Capture the cell that displays the provided text and extract its (x, y) central coordinate. 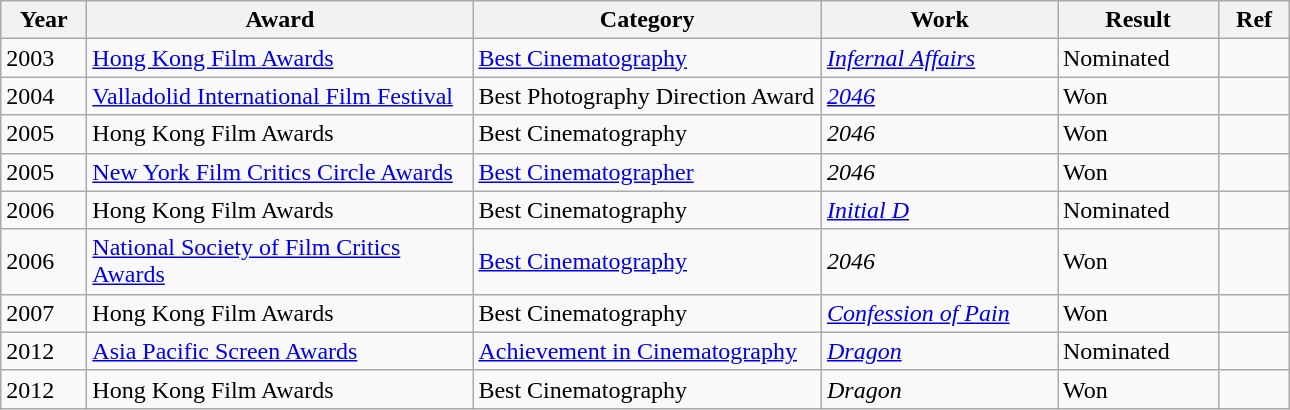
Confession of Pain (939, 313)
Asia Pacific Screen Awards (280, 351)
Best Photography Direction Award (648, 96)
2007 (44, 313)
Category (648, 20)
New York Film Critics Circle Awards (280, 172)
2003 (44, 58)
Year (44, 20)
Valladolid International Film Festival (280, 96)
Result (1138, 20)
Work (939, 20)
Award (280, 20)
Ref (1254, 20)
Infernal Affairs (939, 58)
2004 (44, 96)
National Society of Film Critics Awards (280, 262)
Achievement in Cinematography (648, 351)
Initial D (939, 210)
Best Cinematographer (648, 172)
